From the cell containing the given text, extract its center point as (x, y) coordinate. 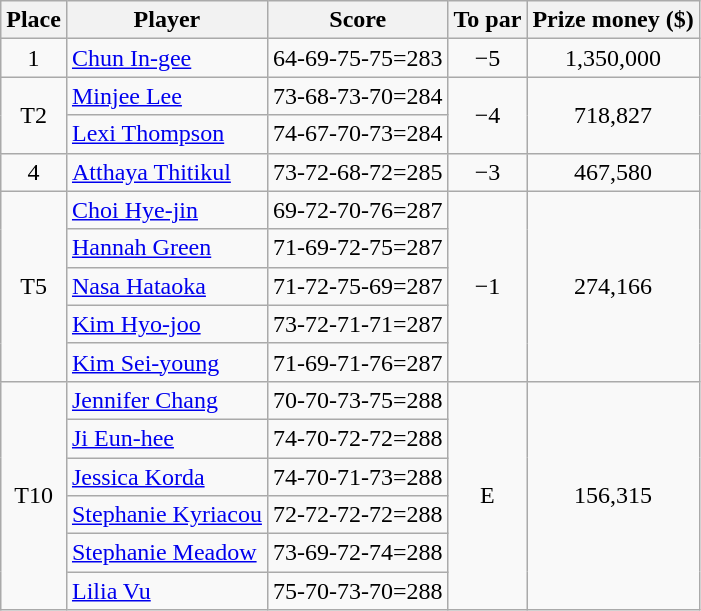
−3 (488, 172)
Prize money ($) (613, 20)
Minjee Lee (166, 96)
Stephanie Kyriacou (166, 515)
Jennifer Chang (166, 400)
73-69-72-74=288 (358, 553)
73-72-68-72=285 (358, 172)
Kim Sei-young (166, 362)
Ji Eun-hee (166, 438)
−4 (488, 115)
Lexi Thompson (166, 134)
73-72-71-71=287 (358, 324)
T5 (34, 286)
Hannah Green (166, 248)
E (488, 495)
1,350,000 (613, 58)
−1 (488, 286)
72-72-72-72=288 (358, 515)
71-69-71-76=287 (358, 362)
274,166 (613, 286)
Lilia Vu (166, 591)
−5 (488, 58)
4 (34, 172)
Atthaya Thitikul (166, 172)
Chun In-gee (166, 58)
69-72-70-76=287 (358, 210)
Kim Hyo-joo (166, 324)
T10 (34, 495)
70-70-73-75=288 (358, 400)
T2 (34, 115)
64-69-75-75=283 (358, 58)
467,580 (613, 172)
74-67-70-73=284 (358, 134)
Jessica Korda (166, 477)
Stephanie Meadow (166, 553)
71-72-75-69=287 (358, 286)
1 (34, 58)
Place (34, 20)
74-70-72-72=288 (358, 438)
718,827 (613, 115)
73-68-73-70=284 (358, 96)
156,315 (613, 495)
Nasa Hataoka (166, 286)
Score (358, 20)
75-70-73-70=288 (358, 591)
71-69-72-75=287 (358, 248)
To par (488, 20)
74-70-71-73=288 (358, 477)
Player (166, 20)
Choi Hye-jin (166, 210)
